Pinpoint the cell where the given text exists, returning its [X, Y] midpoint coordinate. 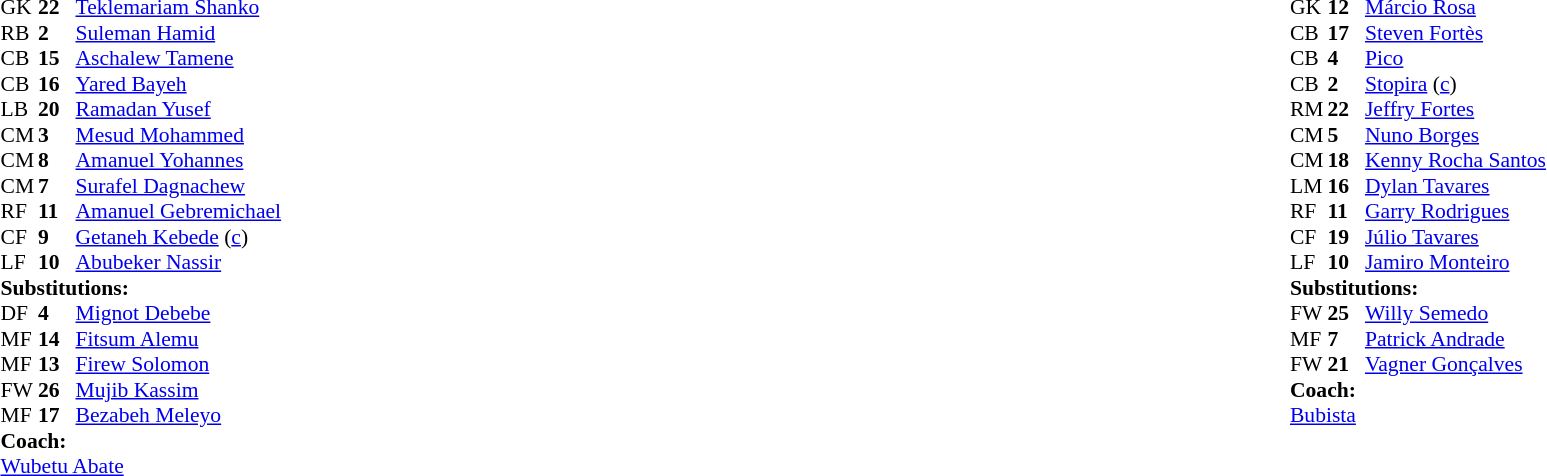
3 [57, 135]
Pico [1456, 59]
Steven Fortès [1456, 33]
22 [1346, 109]
13 [57, 365]
Firew Solomon [179, 365]
Ramadan Yusef [179, 109]
Garry Rodrigues [1456, 211]
Surafel Dagnachew [179, 186]
25 [1346, 313]
Aschalew Tamene [179, 59]
Patrick Andrade [1456, 339]
Mujib Kassim [179, 390]
Vagner Gonçalves [1456, 365]
Suleman Hamid [179, 33]
Willy Semedo [1456, 313]
26 [57, 390]
Jamiro Monteiro [1456, 263]
Nuno Borges [1456, 135]
18 [1346, 161]
Fitsum Alemu [179, 339]
Jeffry Fortes [1456, 109]
DF [19, 313]
Mesud Mohammed [179, 135]
14 [57, 339]
Bezabeh Meleyo [179, 415]
20 [57, 109]
Kenny Rocha Santos [1456, 161]
15 [57, 59]
Yared Bayeh [179, 84]
5 [1346, 135]
9 [57, 237]
RB [19, 33]
Getaneh Kebede (c) [179, 237]
Stopira (c) [1456, 84]
Mignot Debebe [179, 313]
Amanuel Gebremichael [179, 211]
LM [1309, 186]
Bubista [1418, 415]
19 [1346, 237]
Júlio Tavares [1456, 237]
Dylan Tavares [1456, 186]
Abubeker Nassir [179, 263]
RM [1309, 109]
LB [19, 109]
8 [57, 161]
21 [1346, 365]
Amanuel Yohannes [179, 161]
